Scan for the cell matching the given text and deliver its (x, y) coordinate at center. 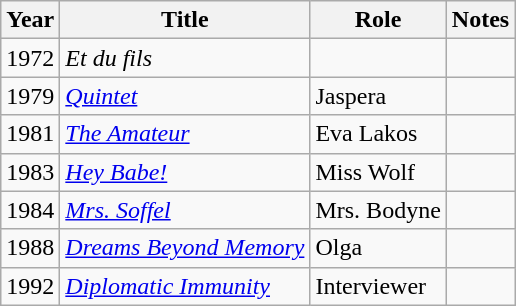
Et du fils (185, 58)
Mrs. Soffel (185, 210)
Interviewer (378, 286)
1984 (30, 210)
Diplomatic Immunity (185, 286)
1979 (30, 96)
Notes (480, 20)
Olga (378, 248)
1981 (30, 134)
Role (378, 20)
Dreams Beyond Memory (185, 248)
Miss Wolf (378, 172)
Mrs. Bodyne (378, 210)
Jaspera (378, 96)
Eva Lakos (378, 134)
Hey Babe! (185, 172)
Quintet (185, 96)
1992 (30, 286)
1972 (30, 58)
Year (30, 20)
Title (185, 20)
1988 (30, 248)
1983 (30, 172)
The Amateur (185, 134)
